Determine the [X, Y] coordinate at the center of the cell enclosing the given text.  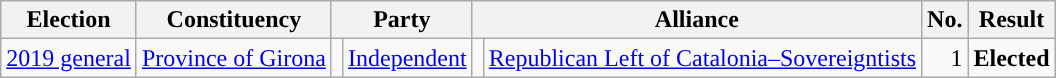
Election [69, 20]
Constituency [234, 20]
Elected [1012, 58]
Alliance [696, 20]
1 [945, 58]
Province of Girona [234, 58]
No. [945, 20]
Independent [408, 58]
Result [1012, 20]
Party [402, 20]
2019 general [69, 58]
Republican Left of Catalonia–Sovereigntists [702, 58]
